Return (x, y) of the center of cell containing provided text 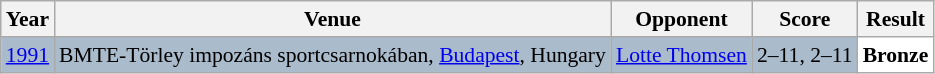
Year (28, 19)
BMTE-Törley impozáns sportcsarnokában, Budapest, Hungary (332, 55)
Bronze (896, 55)
Venue (332, 19)
1991 (28, 55)
Lotte Thomsen (682, 55)
Score (805, 19)
Opponent (682, 19)
Result (896, 19)
2–11, 2–11 (805, 55)
